Detect which cell encompasses the target text, then output its [X, Y] center coordinate. 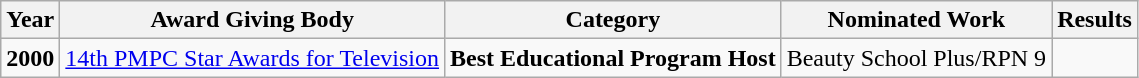
Category [614, 20]
Best Educational Program Host [614, 58]
Award Giving Body [252, 20]
Year [30, 20]
Nominated Work [916, 20]
2000 [30, 58]
Results [1095, 20]
14th PMPC Star Awards for Television [252, 58]
Beauty School Plus/RPN 9 [916, 58]
